Pinpoint the cell where the given text exists, returning its [X, Y] midpoint coordinate. 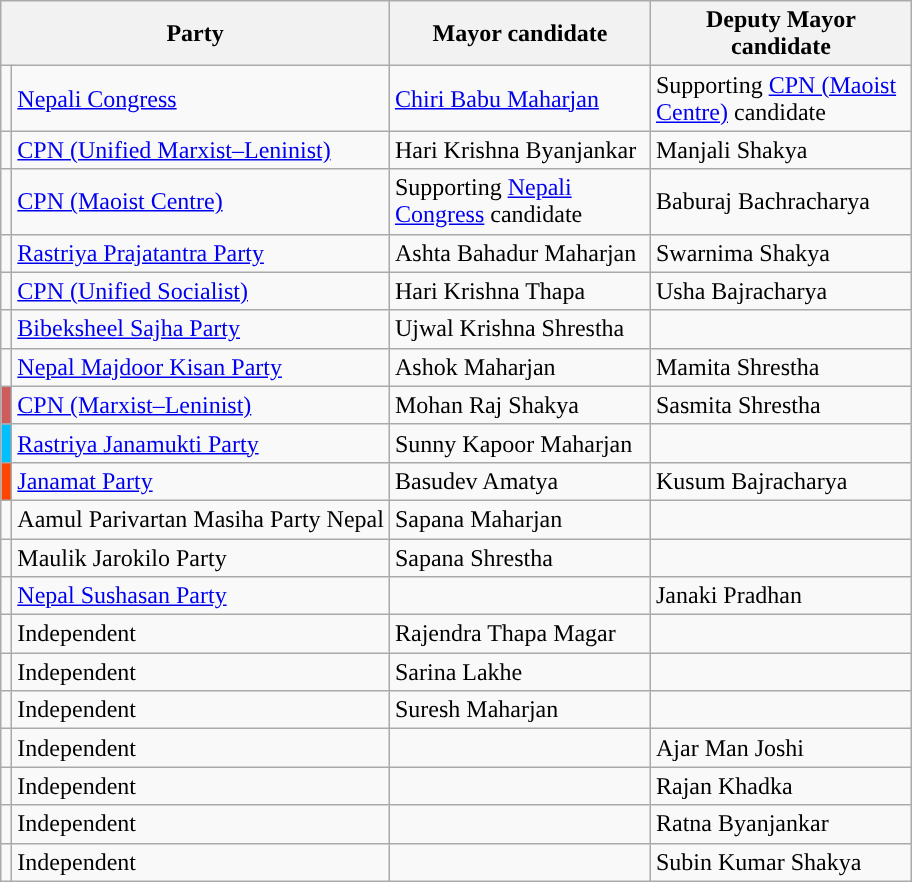
Aamul Parivartan Masiha Party Nepal [201, 519]
Janaki Pradhan [780, 596]
Suresh Maharjan [520, 710]
Deputy Mayor candidate [780, 34]
Rajan Khadka [780, 786]
Mamita Shrestha [780, 367]
Basudev Amatya [520, 481]
Ajar Man Joshi [780, 748]
Ashok Maharjan [520, 367]
CPN (Marxist–Leninist) [201, 405]
Nepal Majdoor Kisan Party [201, 367]
Hari Krishna Thapa [520, 291]
Sasmita Shrestha [780, 405]
Maulik Jarokilo Party [201, 557]
Kusum Bajracharya [780, 481]
Usha Bajracharya [780, 291]
Mohan Raj Shakya [520, 405]
Manjali Shakya [780, 150]
Chiri Babu Maharjan [520, 98]
Janamat Party [201, 481]
Sapana Maharjan [520, 519]
CPN (Unified Marxist–Leninist) [201, 150]
Subin Kumar Shakya [780, 862]
Sarina Lakhe [520, 672]
Ujwal Krishna Shrestha [520, 329]
Swarnima Shakya [780, 253]
Baburaj Bachracharya [780, 202]
Nepal Sushasan Party [201, 596]
Bibeksheel Sajha Party [201, 329]
Rastriya Janamukti Party [201, 443]
Party [196, 34]
Rajendra Thapa Magar [520, 634]
Ashta Bahadur Maharjan [520, 253]
Hari Krishna Byanjankar [520, 150]
Supporting CPN (Maoist Centre) candidate [780, 98]
Sunny Kapoor Maharjan [520, 443]
CPN (Unified Socialist) [201, 291]
Rastriya Prajatantra Party [201, 253]
Sapana Shrestha [520, 557]
Ratna Byanjankar [780, 824]
Nepali Congress [201, 98]
Mayor candidate [520, 34]
Supporting Nepali Congress candidate [520, 202]
CPN (Maoist Centre) [201, 202]
